Determine the (X, Y) coordinate at the center of the cell enclosing the given text.  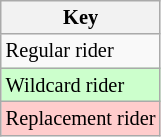
Regular rider (81, 51)
Key (81, 17)
Replacement rider (81, 118)
Wildcard rider (81, 85)
